Identify which cell holds the provided text, then report its (x, y) central coordinate. 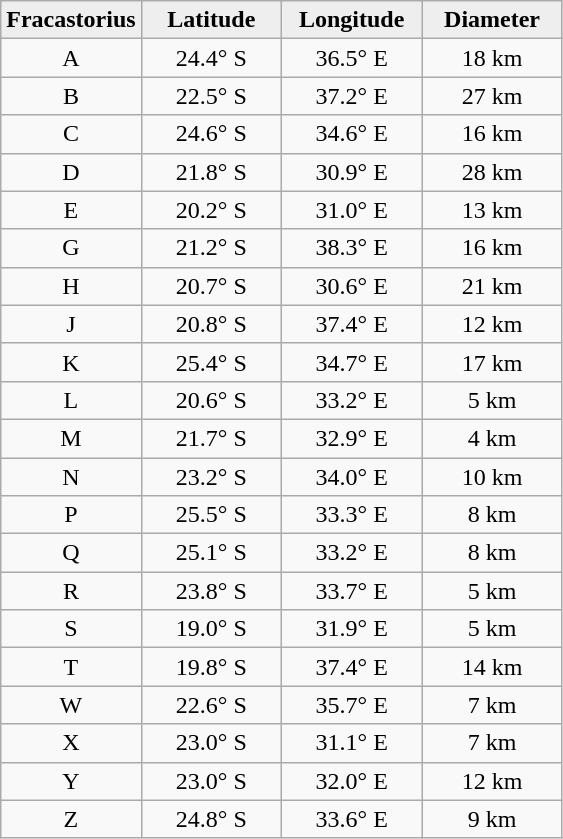
20.2° S (211, 210)
D (71, 172)
31.1° E (351, 743)
35.7° E (351, 705)
33.3° E (351, 515)
X (71, 743)
30.9° E (351, 172)
20.6° S (211, 400)
20.8° S (211, 324)
A (71, 58)
13 km (492, 210)
30.6° E (351, 286)
L (71, 400)
22.6° S (211, 705)
H (71, 286)
21 km (492, 286)
17 km (492, 362)
Latitude (211, 20)
34.6° E (351, 134)
27 km (492, 96)
19.0° S (211, 629)
N (71, 477)
34.0° E (351, 477)
W (71, 705)
S (71, 629)
18 km (492, 58)
32.9° E (351, 438)
23.8° S (211, 591)
21.7° S (211, 438)
36.5° E (351, 58)
28 km (492, 172)
Z (71, 819)
31.0° E (351, 210)
24.4° S (211, 58)
G (71, 248)
Q (71, 553)
E (71, 210)
T (71, 667)
Y (71, 781)
33.7° E (351, 591)
21.2° S (211, 248)
14 km (492, 667)
22.5° S (211, 96)
9 km (492, 819)
Fracastorius (71, 20)
B (71, 96)
24.6° S (211, 134)
25.4° S (211, 362)
34.7° E (351, 362)
31.9° E (351, 629)
K (71, 362)
25.5° S (211, 515)
23.2° S (211, 477)
Diameter (492, 20)
33.6° E (351, 819)
P (71, 515)
Longitude (351, 20)
10 km (492, 477)
37.2° E (351, 96)
21.8° S (211, 172)
4 km (492, 438)
25.1° S (211, 553)
19.8° S (211, 667)
M (71, 438)
32.0° E (351, 781)
20.7° S (211, 286)
C (71, 134)
38.3° E (351, 248)
J (71, 324)
24.8° S (211, 819)
R (71, 591)
